Return (X, Y) of the center of cell containing provided text 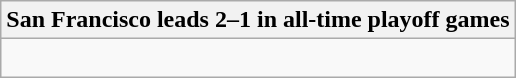
San Francisco leads 2–1 in all-time playoff games (258, 20)
